Return the [x, y] coordinate for the center point of the cell that contains the specified text.  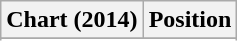
Chart (2014) [72, 20]
Position [190, 20]
